From the cell containing the given text, extract its center point as (x, y) coordinate. 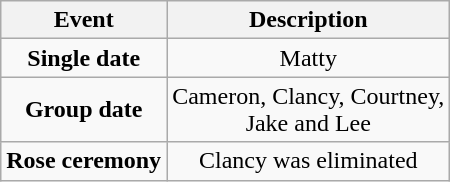
Cameron, Clancy, Courtney,Jake and Lee (308, 110)
Group date (84, 110)
Description (308, 20)
Event (84, 20)
Rose ceremony (84, 161)
Single date (84, 58)
Matty (308, 58)
Clancy was eliminated (308, 161)
